From the cell containing the given text, extract its center point as [X, Y] coordinate. 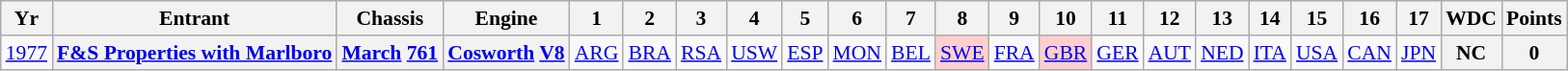
Points [1534, 18]
ARG [597, 53]
Yr [27, 18]
4 [754, 18]
3 [701, 18]
ESP [804, 53]
FRA [1014, 53]
USW [754, 53]
RSA [701, 53]
USA [1317, 53]
7 [910, 18]
16 [1369, 18]
BRA [650, 53]
1 [597, 18]
ITA [1270, 53]
BEL [910, 53]
1977 [27, 53]
MON [858, 53]
JPN [1419, 53]
Entrant [195, 18]
6 [858, 18]
CAN [1369, 53]
8 [962, 18]
NC [1472, 53]
GER [1117, 53]
14 [1270, 18]
WDC [1472, 18]
15 [1317, 18]
SWE [962, 53]
Chassis [390, 18]
9 [1014, 18]
10 [1067, 18]
Cosworth V8 [505, 53]
0 [1534, 53]
5 [804, 18]
NED [1222, 53]
2 [650, 18]
GBR [1067, 53]
12 [1170, 18]
11 [1117, 18]
F&S Properties with Marlboro [195, 53]
17 [1419, 18]
March 761 [390, 53]
13 [1222, 18]
AUT [1170, 53]
Engine [505, 18]
